Provide the (x, y) coordinate of the cell's center where the given text is located.  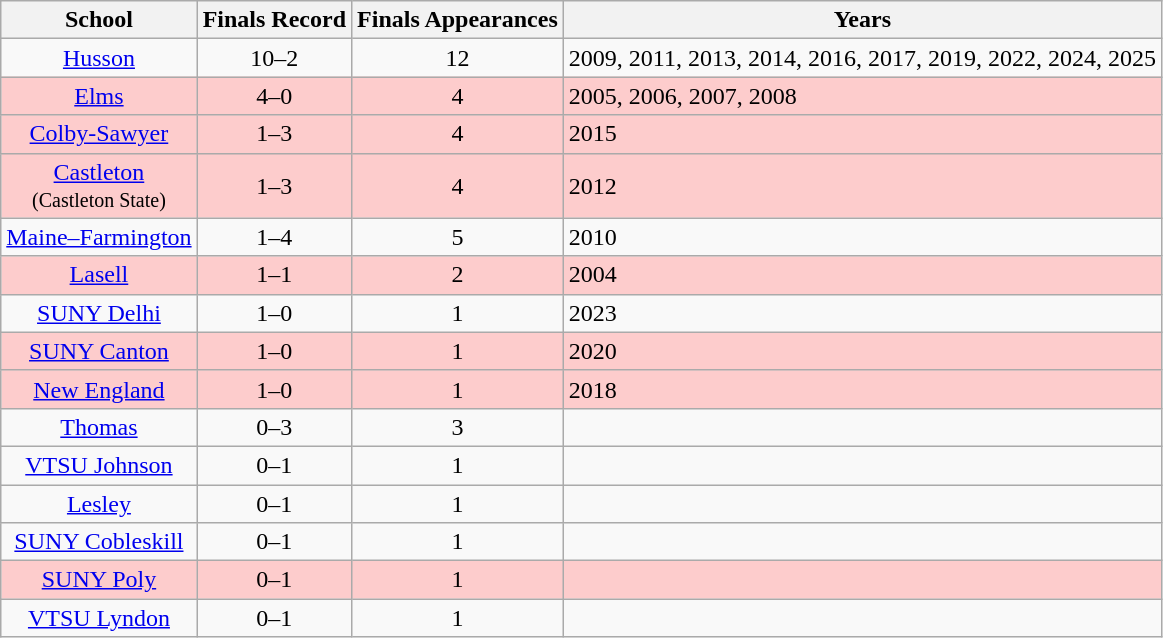
Maine–Farmington (99, 237)
SUNY Cobleskill (99, 542)
2023 (862, 313)
Colby-Sawyer (99, 134)
VTSU Johnson (99, 465)
2018 (862, 389)
5 (458, 237)
Husson (99, 58)
2012 (862, 186)
Finals Record (274, 20)
VTSU Lyndon (99, 618)
Elms (99, 96)
2009, 2011, 2013, 2014, 2016, 2017, 2019, 2022, 2024, 2025 (862, 58)
2020 (862, 351)
Thomas (99, 427)
10–2 (274, 58)
Lesley (99, 503)
1–1 (274, 275)
SUNY Delhi (99, 313)
Finals Appearances (458, 20)
2005, 2006, 2007, 2008 (862, 96)
New England (99, 389)
SUNY Canton (99, 351)
Years (862, 20)
1–4 (274, 237)
SUNY Poly (99, 580)
2 (458, 275)
Castleton(Castleton State) (99, 186)
2015 (862, 134)
2010 (862, 237)
Lasell (99, 275)
4–0 (274, 96)
2004 (862, 275)
0–3 (274, 427)
12 (458, 58)
3 (458, 427)
School (99, 20)
